For the text-containing cell, return its midpoint in [X, Y] coordinate format. 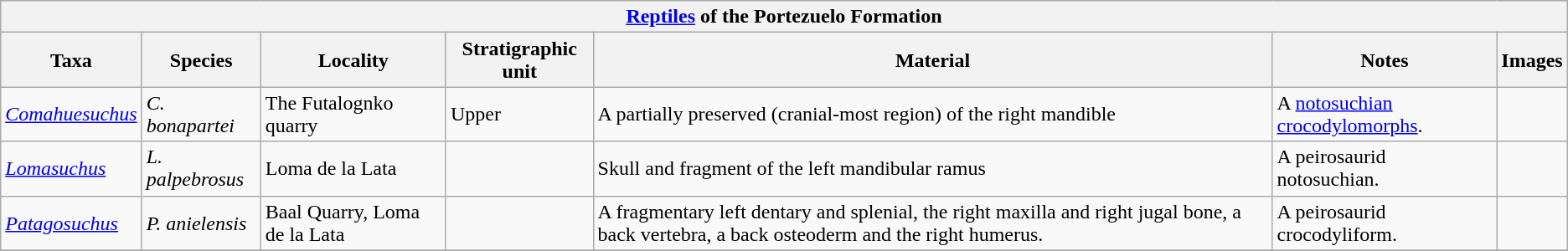
The Futalognko quarry [353, 114]
Material [933, 60]
C. bonapartei [201, 114]
Taxa [71, 60]
Upper [519, 114]
Baal Quarry, Loma de la Lata [353, 223]
A fragmentary left dentary and splenial, the right maxilla and right jugal bone, a back vertebra, a back osteoderm and the right humerus. [933, 223]
Species [201, 60]
L. palpebrosus [201, 169]
Stratigraphic unit [519, 60]
A partially preserved (cranial-most region) of the right mandible [933, 114]
A peirosaurid notosuchian. [1385, 169]
Images [1532, 60]
Locality [353, 60]
Loma de la Lata [353, 169]
Lomasuchus [71, 169]
Comahuesuchus [71, 114]
Patagosuchus [71, 223]
P. anielensis [201, 223]
Reptiles of the Portezuelo Formation [784, 17]
Notes [1385, 60]
A notosuchian crocodylomorphs. [1385, 114]
Skull and fragment of the left mandibular ramus [933, 169]
A peirosaurid crocodyliform. [1385, 223]
